For the text-containing cell, return its midpoint in [x, y] coordinate format. 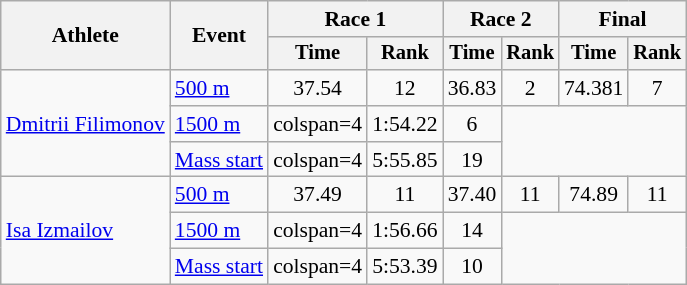
2 [530, 88]
1:56.66 [404, 231]
36.83 [472, 88]
1:54.22 [404, 124]
74.381 [594, 88]
Race 2 [501, 19]
7 [657, 88]
37.40 [472, 195]
19 [472, 160]
6 [472, 124]
5:55.85 [404, 160]
Final [622, 19]
37.49 [318, 195]
Race 1 [356, 19]
Isa Izmailov [86, 230]
14 [472, 231]
Athlete [86, 36]
10 [472, 267]
5:53.39 [404, 267]
74.89 [594, 195]
Event [219, 36]
Dmitrii Filimonov [86, 124]
12 [404, 88]
37.54 [318, 88]
